For the text-containing cell, return its midpoint in [x, y] coordinate format. 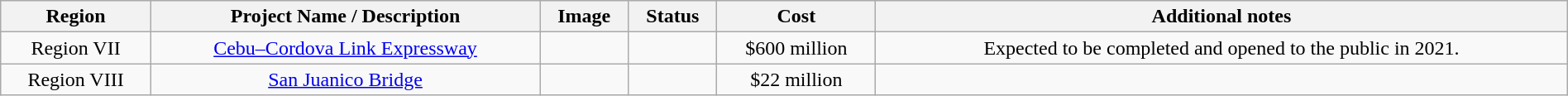
Cost [796, 17]
$22 million [796, 79]
$600 million [796, 48]
Additional notes [1222, 17]
Region VII [76, 48]
Region [76, 17]
Expected to be completed and opened to the public in 2021. [1222, 48]
Project Name / Description [345, 17]
San Juanico Bridge [345, 79]
Status [673, 17]
Image [584, 17]
Region VIII [76, 79]
Cebu–Cordova Link Expressway [345, 48]
